For the text-containing cell, return its midpoint in (X, Y) coordinate format. 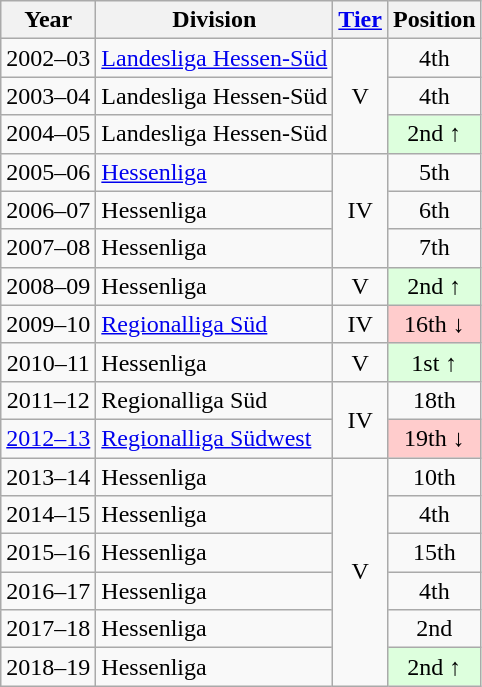
16th ↓ (434, 324)
2016–17 (48, 591)
2006–07 (48, 210)
2018–19 (48, 667)
6th (434, 210)
Position (434, 20)
10th (434, 477)
2010–11 (48, 362)
2013–14 (48, 477)
7th (434, 248)
2014–15 (48, 515)
2012–13 (48, 438)
2002–03 (48, 58)
Regionalliga Südwest (214, 438)
2nd (434, 629)
1st ↑ (434, 362)
2005–06 (48, 172)
5th (434, 172)
2004–05 (48, 134)
18th (434, 400)
2011–12 (48, 400)
2007–08 (48, 248)
15th (434, 553)
2009–10 (48, 324)
Year (48, 20)
Tier (360, 20)
2017–18 (48, 629)
Division (214, 20)
2008–09 (48, 286)
2003–04 (48, 96)
19th ↓ (434, 438)
2015–16 (48, 553)
